Search for the cell housing the specified text and yield its (X, Y) center coordinate. 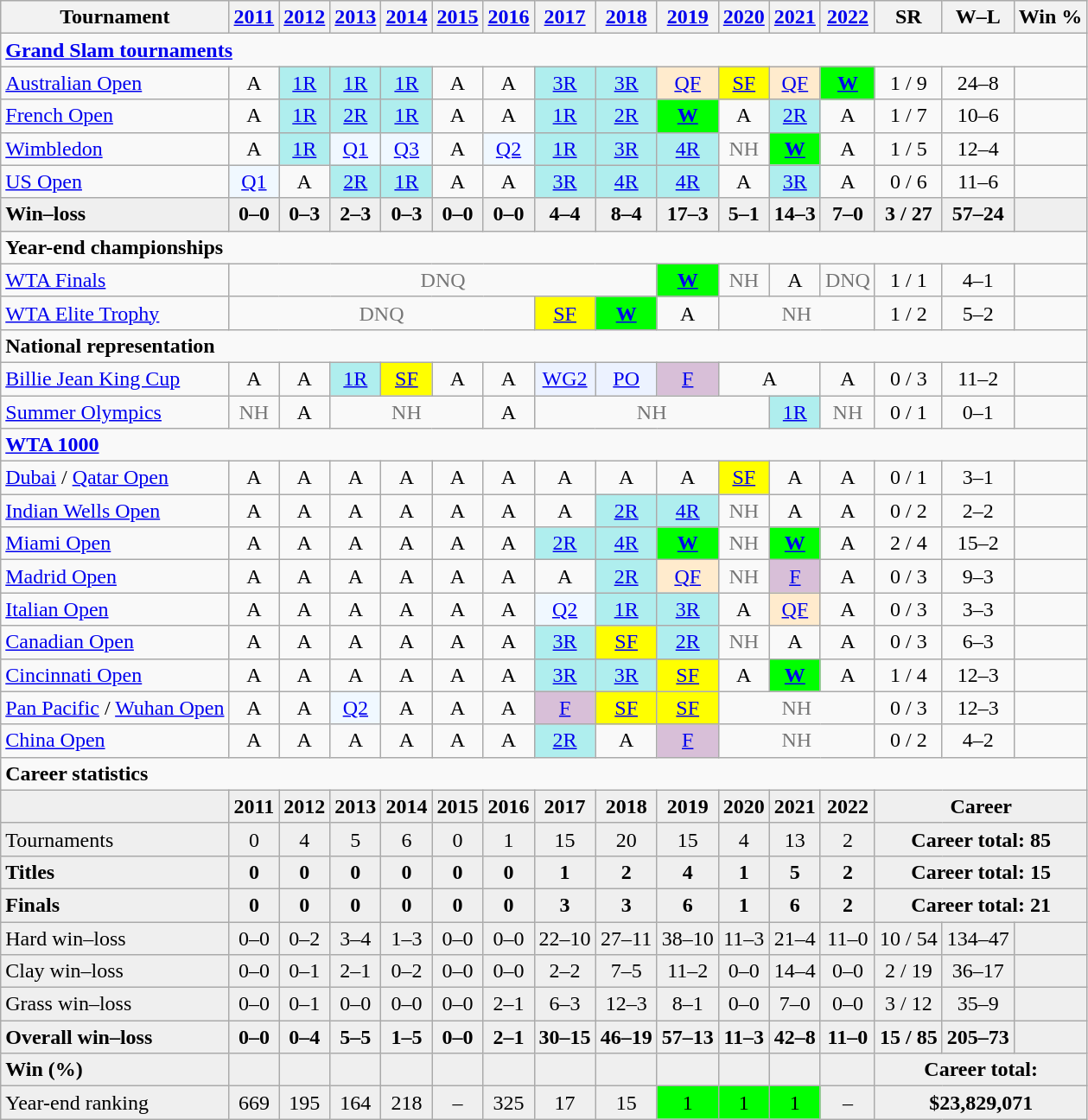
Cincinnati Open (115, 675)
China Open (115, 741)
17 (565, 1103)
38–10 (688, 938)
195 (304, 1103)
13 (795, 839)
WTA Finals (115, 280)
22–10 (565, 938)
W–L (978, 17)
14–3 (795, 214)
5–1 (743, 214)
57–24 (978, 214)
Year-end ranking (115, 1103)
5–5 (356, 1037)
Win % (1051, 17)
20 (626, 839)
36–17 (978, 971)
1–5 (406, 1037)
Titles (115, 872)
21–4 (795, 938)
15 / 85 (908, 1037)
134–47 (978, 938)
$23,829,071 (980, 1103)
1 / 2 (908, 313)
Pan Pacific / Wuhan Open (115, 708)
French Open (115, 116)
National representation (544, 346)
1 / 1 (908, 280)
Career total: 85 (980, 839)
205–73 (978, 1037)
WTA Elite Trophy (115, 313)
12–4 (978, 149)
Win–loss (115, 214)
1 / 5 (908, 149)
3 / 12 (908, 1004)
0–4 (304, 1037)
0 / 6 (908, 181)
3 / 27 (908, 214)
Dubai / Qatar Open (115, 478)
24–8 (978, 83)
Tournament (115, 17)
4–2 (978, 741)
1 / 7 (908, 116)
Finals (115, 905)
Madrid Open (115, 576)
14–4 (795, 971)
Career total: 21 (980, 905)
Clay win–loss (115, 971)
Grass win–loss (115, 1004)
Career (980, 806)
3–1 (978, 478)
5–2 (978, 313)
10–6 (978, 116)
9–3 (978, 576)
WTA 1000 (544, 445)
Year-end championships (544, 247)
42–8 (795, 1037)
Hard win–loss (115, 938)
Miami Open (115, 544)
Canadian Open (115, 642)
PO (626, 379)
27–11 (626, 938)
Billie Jean King Cup (115, 379)
1 / 4 (908, 675)
Wimbledon (115, 149)
Q3 (406, 149)
Summer Olympics (115, 412)
10 / 54 (908, 938)
4–4 (565, 214)
8–4 (626, 214)
4–1 (978, 280)
3–3 (978, 609)
Win (%) (115, 1070)
218 (406, 1103)
7–5 (626, 971)
Grand Slam tournaments (544, 50)
57–13 (688, 1037)
669 (254, 1103)
2–3 (356, 214)
30–15 (565, 1037)
1 / 9 (908, 83)
Indian Wells Open (115, 511)
Career total: (980, 1070)
2 / 19 (908, 971)
SR (908, 17)
WG2 (565, 379)
35–9 (978, 1004)
3–4 (356, 938)
Overall win–loss (115, 1037)
164 (356, 1103)
325 (508, 1103)
Tournaments (115, 839)
Italian Open (115, 609)
17–3 (688, 214)
Career total: 15 (980, 872)
2 / 4 (908, 544)
46–19 (626, 1037)
11–6 (978, 181)
US Open (115, 181)
Career statistics (544, 773)
1–3 (406, 938)
Australian Open (115, 83)
8–1 (688, 1004)
15–2 (978, 544)
